Locate the cell with the specified text and output its (x, y) center coordinate. 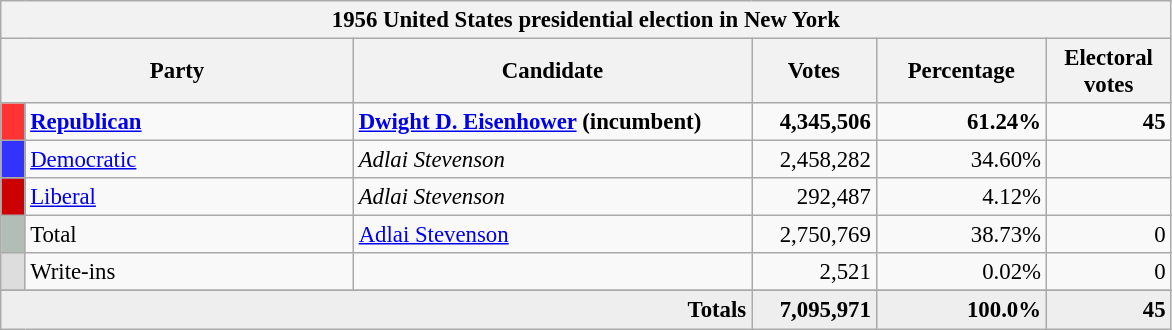
4.12% (961, 197)
100.0% (961, 310)
2,750,769 (814, 235)
Party (178, 72)
34.60% (961, 160)
61.24% (961, 122)
4,345,506 (814, 122)
38.73% (961, 235)
2,521 (814, 273)
Total (189, 235)
Candidate (552, 72)
Votes (814, 72)
Republican (189, 122)
Democratic (189, 160)
Electoral votes (1108, 72)
0.02% (961, 273)
1956 United States presidential election in New York (586, 20)
292,487 (814, 197)
Percentage (961, 72)
Write-ins (189, 273)
Dwight D. Eisenhower (incumbent) (552, 122)
2,458,282 (814, 160)
7,095,971 (814, 310)
Totals (376, 310)
Liberal (189, 197)
